Pinpoint the cell where the given text exists, returning its [x, y] midpoint coordinate. 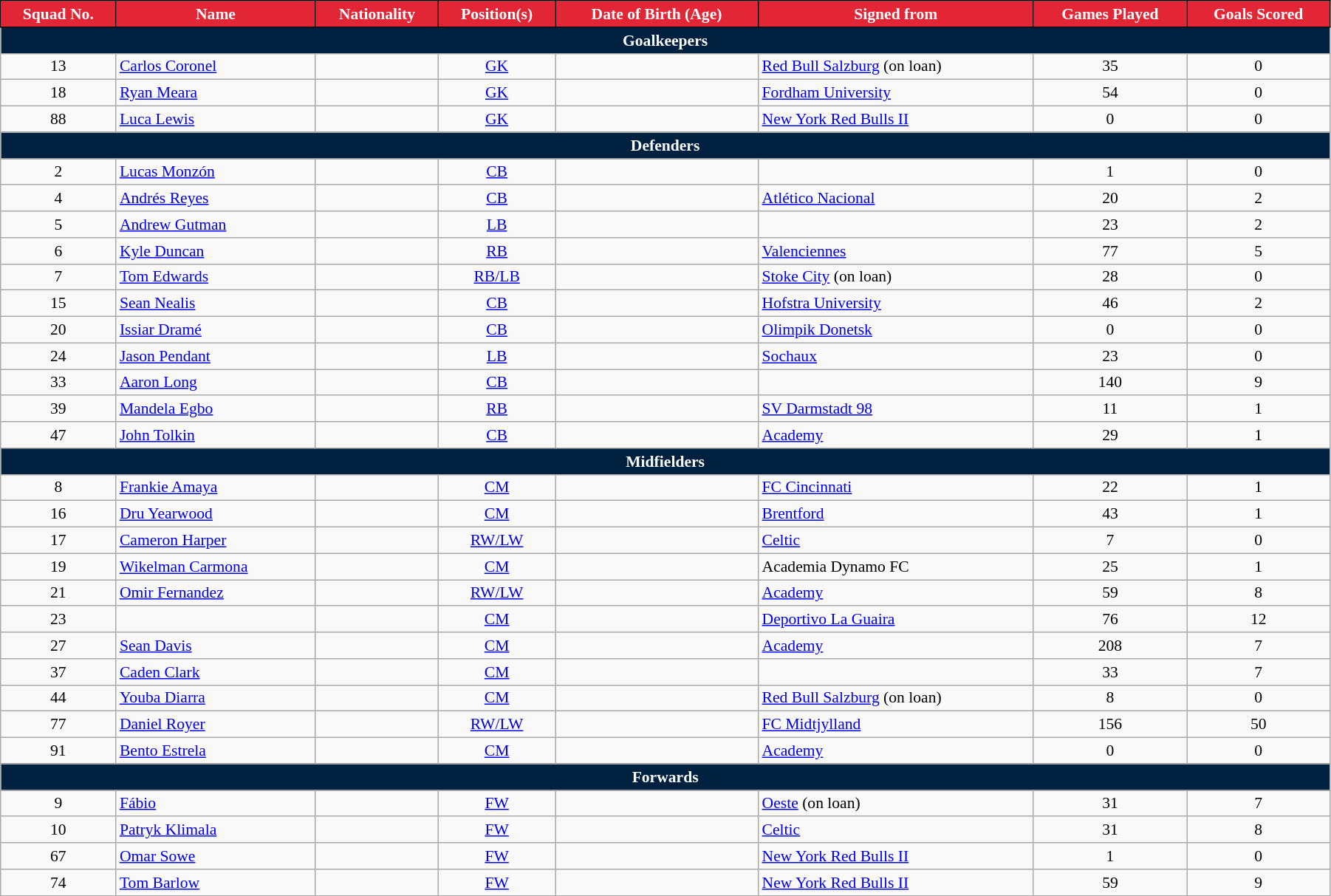
Kyle Duncan [216, 251]
Sochaux [896, 356]
Nationality [377, 14]
50 [1259, 725]
Fábio [216, 804]
16 [58, 514]
17 [58, 541]
Games Played [1110, 14]
27 [58, 646]
Caden Clark [216, 672]
88 [58, 120]
Dru Yearwood [216, 514]
24 [58, 356]
Patryk Klimala [216, 830]
11 [1110, 409]
Sean Davis [216, 646]
156 [1110, 725]
43 [1110, 514]
25 [1110, 567]
6 [58, 251]
13 [58, 66]
Tom Edwards [216, 277]
Forwards [665, 777]
47 [58, 435]
Squad No. [58, 14]
Issiar Dramé [216, 330]
FC Cincinnati [896, 488]
Atlético Nacional [896, 199]
Bento Estrela [216, 751]
37 [58, 672]
Jason Pendant [216, 356]
SV Darmstadt 98 [896, 409]
18 [58, 93]
Lucas Monzón [216, 172]
91 [58, 751]
Goals Scored [1259, 14]
Omar Sowe [216, 856]
Andrés Reyes [216, 199]
Wikelman Carmona [216, 567]
Academia Dynamo FC [896, 567]
Andrew Gutman [216, 225]
Hofstra University [896, 304]
208 [1110, 646]
140 [1110, 383]
Carlos Coronel [216, 66]
Date of Birth (Age) [657, 14]
Tom Barlow [216, 883]
Olimpik Donetsk [896, 330]
10 [58, 830]
Defenders [665, 146]
Ryan Meara [216, 93]
Stoke City (on loan) [896, 277]
Omir Fernandez [216, 593]
19 [58, 567]
Aaron Long [216, 383]
Signed from [896, 14]
Mandela Egbo [216, 409]
FC Midtjylland [896, 725]
Name [216, 14]
54 [1110, 93]
John Tolkin [216, 435]
Fordham University [896, 93]
Midfielders [665, 462]
12 [1259, 620]
21 [58, 593]
Luca Lewis [216, 120]
Frankie Amaya [216, 488]
Valenciennes [896, 251]
15 [58, 304]
Brentford [896, 514]
44 [58, 698]
28 [1110, 277]
46 [1110, 304]
Sean Nealis [216, 304]
Position(s) [497, 14]
76 [1110, 620]
67 [58, 856]
39 [58, 409]
RB/LB [497, 277]
Oeste (on loan) [896, 804]
Goalkeepers [665, 41]
74 [58, 883]
29 [1110, 435]
4 [58, 199]
35 [1110, 66]
Deportivo La Guaira [896, 620]
Daniel Royer [216, 725]
Cameron Harper [216, 541]
22 [1110, 488]
Youba Diarra [216, 698]
